Identify which cell holds the provided text, then report its [x, y] central coordinate. 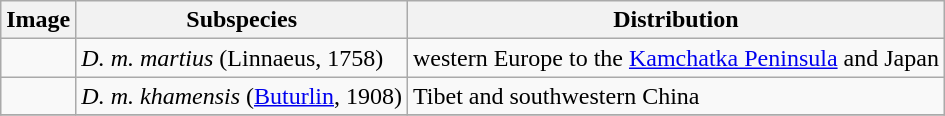
western Europe to the Kamchatka Peninsula and Japan [676, 58]
Image [38, 20]
Subspecies [242, 20]
Tibet and southwestern China [676, 96]
D. m. martius (Linnaeus, 1758) [242, 58]
Distribution [676, 20]
D. m. khamensis (Buturlin, 1908) [242, 96]
